Output the (X, Y) coordinate of the center of the cell containing the given text.  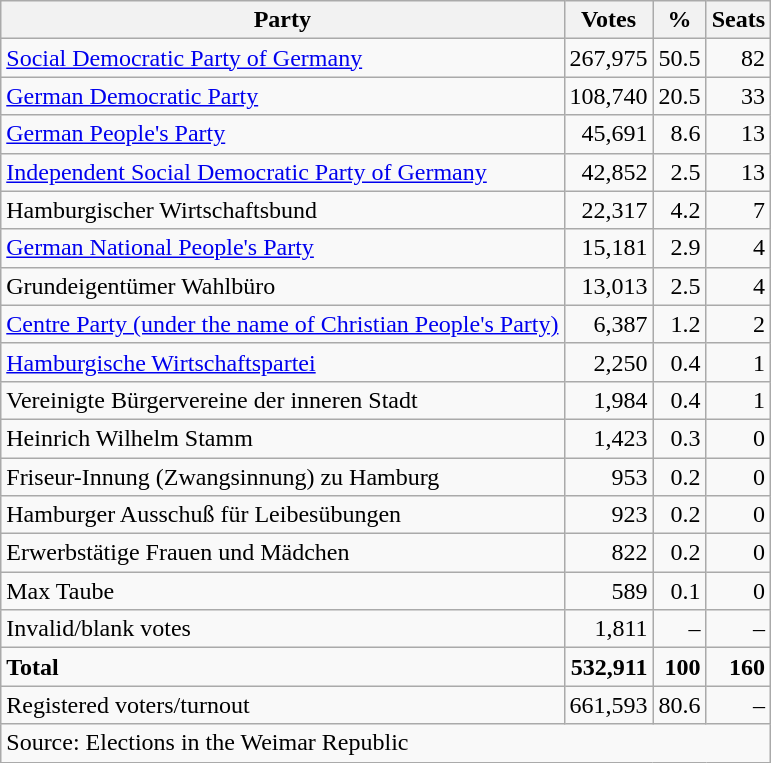
Social Democratic Party of Germany (282, 58)
German Democratic Party (282, 96)
Invalid/blank votes (282, 629)
8.6 (680, 134)
661,593 (608, 705)
Hamburgischer Wirtschaftsbund (282, 210)
160 (738, 667)
Hamburger Ausschuß für Leibesübungen (282, 515)
532,911 (608, 667)
% (680, 20)
2.9 (680, 248)
Vereinigte Bürgervereine der inneren Stadt (282, 400)
Source: Elections in the Weimar Republic (386, 743)
1,984 (608, 400)
953 (608, 477)
2,250 (608, 362)
4.2 (680, 210)
2 (738, 324)
13,013 (608, 286)
22,317 (608, 210)
Party (282, 20)
42,852 (608, 172)
50.5 (680, 58)
15,181 (608, 248)
82 (738, 58)
Max Taube (282, 591)
822 (608, 553)
0.1 (680, 591)
1.2 (680, 324)
Heinrich Wilhelm Stamm (282, 438)
Registered voters/turnout (282, 705)
20.5 (680, 96)
108,740 (608, 96)
6,387 (608, 324)
Erwerbstätige Frauen und Mädchen (282, 553)
Friseur-Innung (Zwangsinnung) zu Hamburg (282, 477)
Independent Social Democratic Party of Germany (282, 172)
German National People's Party (282, 248)
1,423 (608, 438)
Seats (738, 20)
German People's Party (282, 134)
80.6 (680, 705)
7 (738, 210)
Centre Party (under the name of Christian People's Party) (282, 324)
Grundeigentümer Wahlbüro (282, 286)
45,691 (608, 134)
1,811 (608, 629)
Votes (608, 20)
923 (608, 515)
100 (680, 667)
33 (738, 96)
589 (608, 591)
Hamburgische Wirtschaftspartei (282, 362)
267,975 (608, 58)
Total (282, 667)
0.3 (680, 438)
